Scan for the cell matching the given text and deliver its [x, y] coordinate at center. 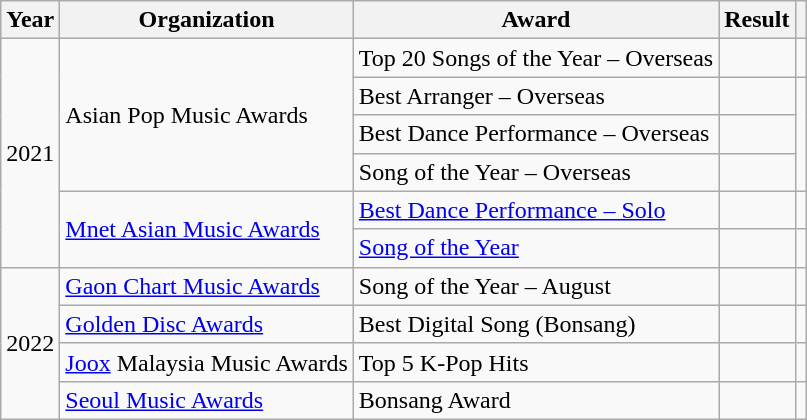
Joox Malaysia Music Awards [207, 362]
Bonsang Award [536, 400]
Year [30, 20]
Organization [207, 20]
Song of the Year – August [536, 286]
Top 20 Songs of the Year – Overseas [536, 58]
Song of the Year [536, 248]
Best Dance Performance – Overseas [536, 134]
Best Digital Song (Bonsang) [536, 324]
Song of the Year – Overseas [536, 172]
Best Arranger – Overseas [536, 96]
Result [757, 20]
Golden Disc Awards [207, 324]
Top 5 K-Pop Hits [536, 362]
Award [536, 20]
Gaon Chart Music Awards [207, 286]
Mnet Asian Music Awards [207, 229]
Asian Pop Music Awards [207, 115]
2021 [30, 153]
Best Dance Performance – Solo [536, 210]
2022 [30, 343]
Seoul Music Awards [207, 400]
